Output the [x, y] coordinate of the center of the cell containing the given text.  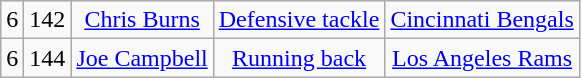
142 [48, 20]
Cincinnati Bengals [482, 20]
Joe Campbell [142, 58]
Los Angeles Rams [482, 58]
Running back [299, 58]
144 [48, 58]
Chris Burns [142, 20]
Defensive tackle [299, 20]
